Provide the (x, y) coordinate of the cell's center where the given text is located.  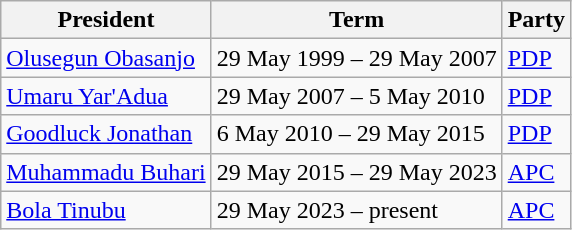
Bola Tinubu (106, 210)
29 May 2023 – present (356, 210)
29 May 2015 – 29 May 2023 (356, 172)
29 May 1999 – 29 May 2007 (356, 58)
6 May 2010 – 29 May 2015 (356, 134)
President (106, 20)
Muhammadu Buhari (106, 172)
Term (356, 20)
Umaru Yar'Adua (106, 96)
29 May 2007 – 5 May 2010 (356, 96)
Party (536, 20)
Goodluck Jonathan (106, 134)
Olusegun Obasanjo (106, 58)
